Return [X, Y] of the center of cell containing provided text 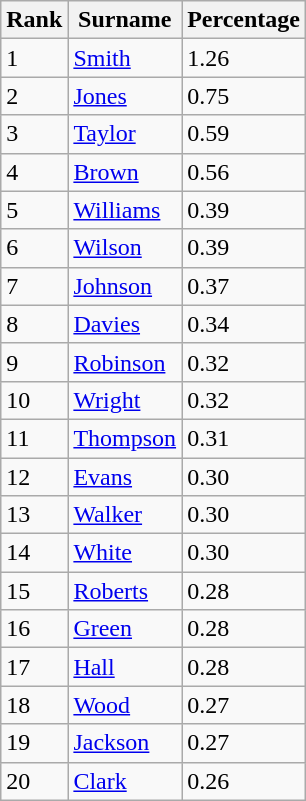
Wilson [125, 248]
0.59 [244, 134]
Johnson [125, 286]
Walker [125, 515]
11 [34, 438]
0.75 [244, 96]
9 [34, 362]
Jackson [125, 743]
Green [125, 629]
0.37 [244, 286]
1 [34, 58]
15 [34, 591]
Brown [125, 172]
Robinson [125, 362]
Wright [125, 400]
3 [34, 134]
13 [34, 515]
0.56 [244, 172]
17 [34, 667]
Taylor [125, 134]
Thompson [125, 438]
20 [34, 781]
Surname [125, 20]
White [125, 553]
19 [34, 743]
Roberts [125, 591]
Rank [34, 20]
10 [34, 400]
Percentage [244, 20]
1.26 [244, 58]
0.31 [244, 438]
6 [34, 248]
8 [34, 324]
Evans [125, 477]
Williams [125, 210]
16 [34, 629]
14 [34, 553]
0.34 [244, 324]
2 [34, 96]
Hall [125, 667]
12 [34, 477]
Wood [125, 705]
7 [34, 286]
18 [34, 705]
Smith [125, 58]
5 [34, 210]
4 [34, 172]
0.26 [244, 781]
Jones [125, 96]
Clark [125, 781]
Davies [125, 324]
